Return the (X, Y) coordinate for the center point of the cell that contains the specified text.  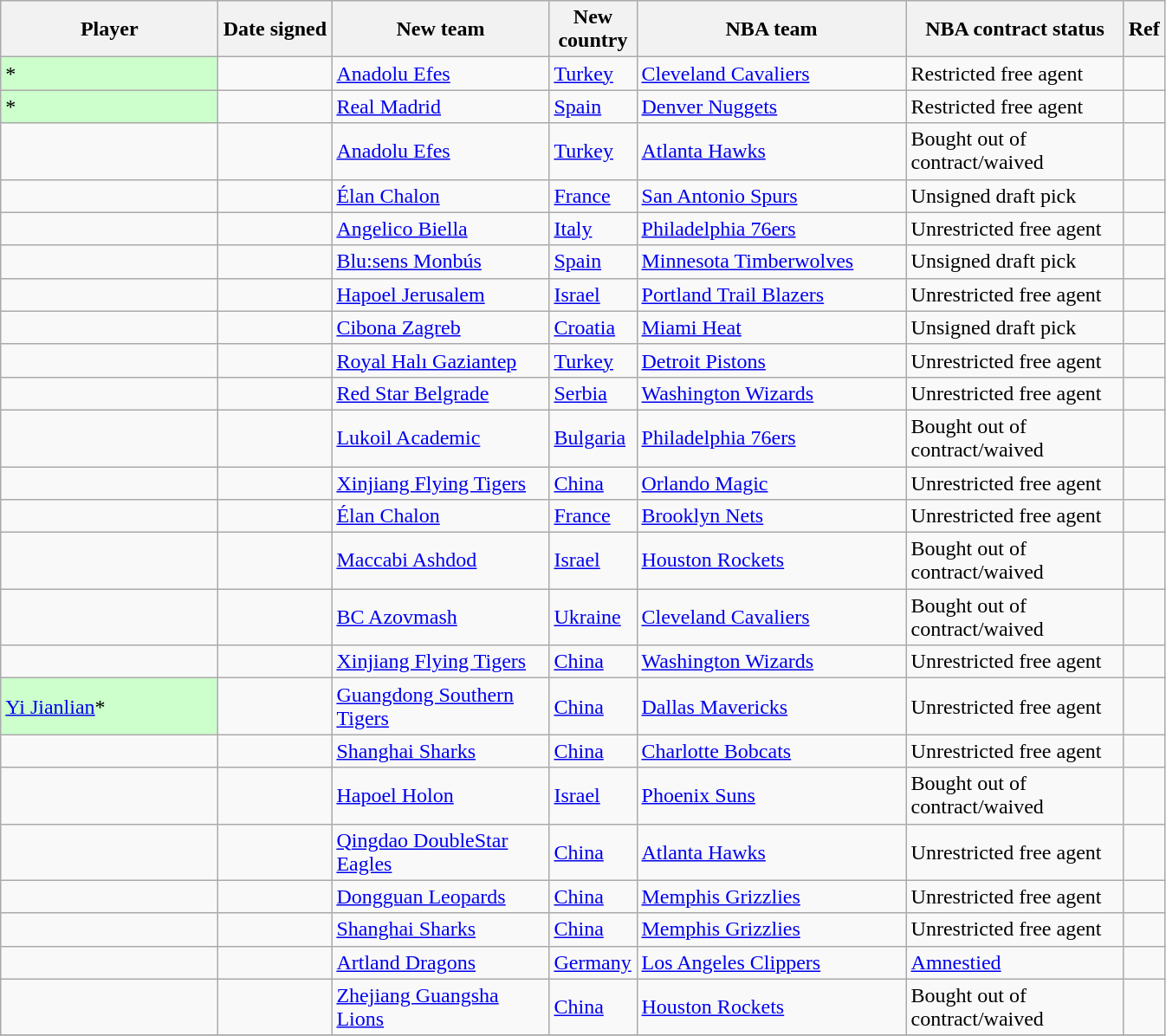
Hapoel Holon (440, 795)
BC Azovmash (440, 617)
Croatia (593, 327)
Italy (593, 229)
Miami Heat (771, 327)
Amnestied (1015, 962)
Minnesota Timberwolves (771, 262)
New team (440, 29)
Bulgaria (593, 438)
Hapoel Jerusalem (440, 295)
Denver Nuggets (771, 107)
Maccabi Ashdod (440, 561)
Guangdong Southern Tigers (440, 707)
Detroit Pistons (771, 360)
Portland Trail Blazers (771, 295)
San Antonio Spurs (771, 196)
Serbia (593, 393)
Ref (1143, 29)
Real Madrid (440, 107)
Artland Dragons (440, 962)
Royal Halı Gaziantep (440, 360)
Yi Jianlian* (109, 707)
Red Star Belgrade (440, 393)
Germany (593, 962)
Zhejiang Guangsha Lions (440, 1007)
NBA contract status (1015, 29)
Player (109, 29)
Blu:sens Monbús (440, 262)
Brooklyn Nets (771, 516)
Cibona Zagreb (440, 327)
Dongguan Leopards (440, 897)
Orlando Magic (771, 482)
Lukoil Academic (440, 438)
Los Angeles Clippers (771, 962)
Phoenix Suns (771, 795)
Date signed (275, 29)
NBA team (771, 29)
Angelico Biella (440, 229)
New country (593, 29)
Charlotte Bobcats (771, 751)
Ukraine (593, 617)
Dallas Mavericks (771, 707)
Qingdao DoubleStar Eagles (440, 852)
